Detect which cell encompasses the target text, then output its (X, Y) center coordinate. 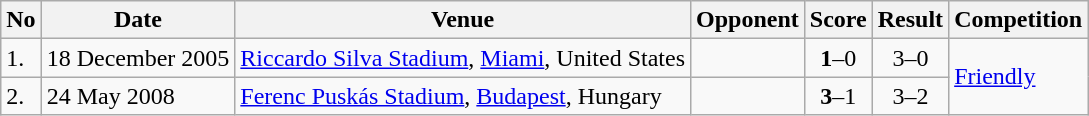
Result (910, 20)
1. (21, 58)
Opponent (748, 20)
18 December 2005 (138, 58)
Riccardo Silva Stadium, Miami, United States (463, 58)
Score (838, 20)
No (21, 20)
1–0 (838, 58)
3–2 (910, 96)
Friendly (1018, 77)
Competition (1018, 20)
24 May 2008 (138, 96)
3–1 (838, 96)
3–0 (910, 58)
Ferenc Puskás Stadium, Budapest, Hungary (463, 96)
Venue (463, 20)
Date (138, 20)
2. (21, 96)
